Identify which cell holds the provided text, then report its (x, y) central coordinate. 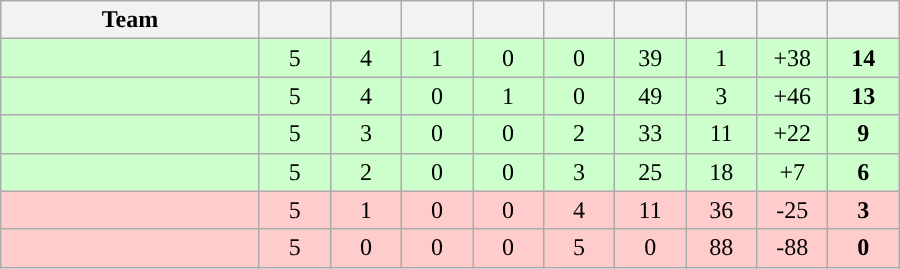
36 (722, 210)
Team (130, 20)
9 (864, 134)
6 (864, 172)
25 (650, 172)
49 (650, 96)
+38 (792, 58)
39 (650, 58)
-88 (792, 248)
88 (722, 248)
18 (722, 172)
33 (650, 134)
+46 (792, 96)
+22 (792, 134)
14 (864, 58)
13 (864, 96)
-25 (792, 210)
+7 (792, 172)
